For the text-containing cell, return its midpoint in [x, y] coordinate format. 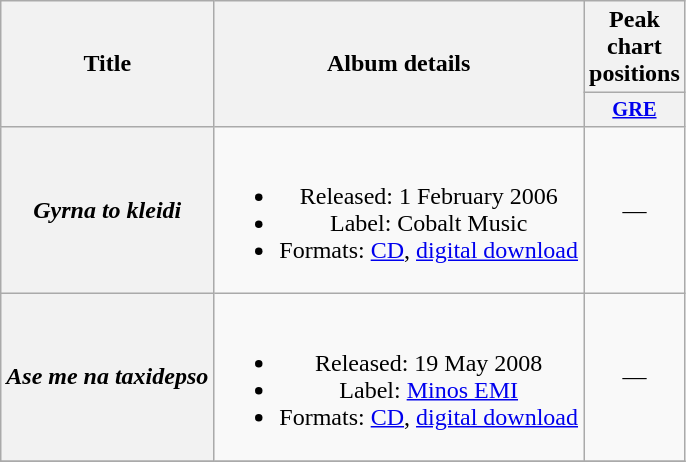
Ase me na taxidepso [108, 378]
GRE [635, 110]
Title [108, 64]
Gyrna to kleidi [108, 210]
Album details [399, 64]
Released: 19 May 2008Label: Minos EMIFormats: CD, digital download [399, 378]
Released: 1 February 2006Label: Cobalt MusicFormats: CD, digital download [399, 210]
Peak chart positions [635, 47]
